Capture the cell that displays the provided text and extract its (X, Y) central coordinate. 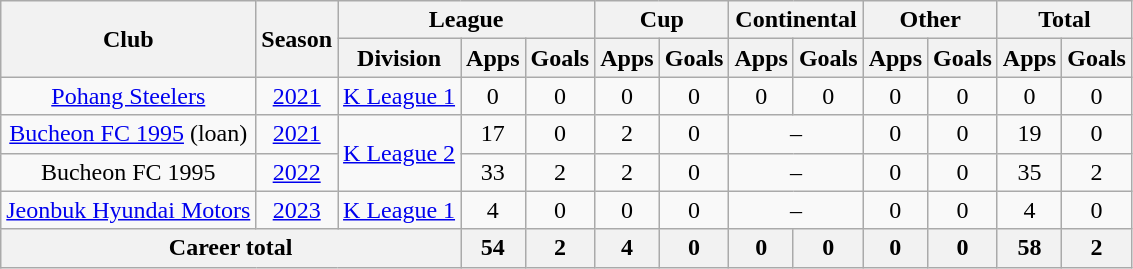
Career total (231, 248)
17 (493, 134)
19 (1029, 134)
Total (1064, 20)
Continental (796, 20)
2023 (297, 210)
Other (930, 20)
Bucheon FC 1995 (loan) (128, 134)
Season (297, 39)
35 (1029, 172)
Division (400, 58)
33 (493, 172)
Club (128, 39)
54 (493, 248)
Pohang Steelers (128, 96)
K League 2 (400, 153)
Bucheon FC 1995 (128, 172)
2022 (297, 172)
Cup (662, 20)
Jeonbuk Hyundai Motors (128, 210)
58 (1029, 248)
League (466, 20)
